Identify which cell holds the provided text, then report its [x, y] central coordinate. 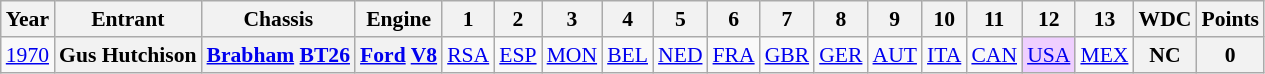
Year [28, 19]
WDC [1164, 19]
Points [1230, 19]
5 [680, 19]
BEL [628, 55]
NED [680, 55]
Chassis [278, 19]
11 [994, 19]
12 [1048, 19]
2 [518, 19]
8 [840, 19]
13 [1104, 19]
NC [1164, 55]
4 [628, 19]
3 [572, 19]
ESP [518, 55]
1 [468, 19]
0 [1230, 55]
CAN [994, 55]
9 [894, 19]
MEX [1104, 55]
Gus Hutchison [128, 55]
RSA [468, 55]
USA [1048, 55]
Brabham BT26 [278, 55]
Entrant [128, 19]
1970 [28, 55]
GBR [788, 55]
Engine [398, 19]
AUT [894, 55]
10 [944, 19]
FRA [734, 55]
7 [788, 19]
GER [840, 55]
MON [572, 55]
6 [734, 19]
Ford V8 [398, 55]
ITA [944, 55]
